Search for the cell housing the specified text and yield its (X, Y) center coordinate. 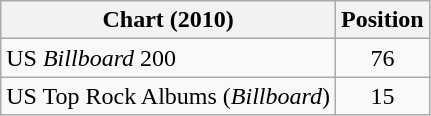
US Billboard 200 (168, 58)
US Top Rock Albums (Billboard) (168, 96)
76 (383, 58)
15 (383, 96)
Chart (2010) (168, 20)
Position (383, 20)
